Identify which cell holds the provided text, then report its (x, y) central coordinate. 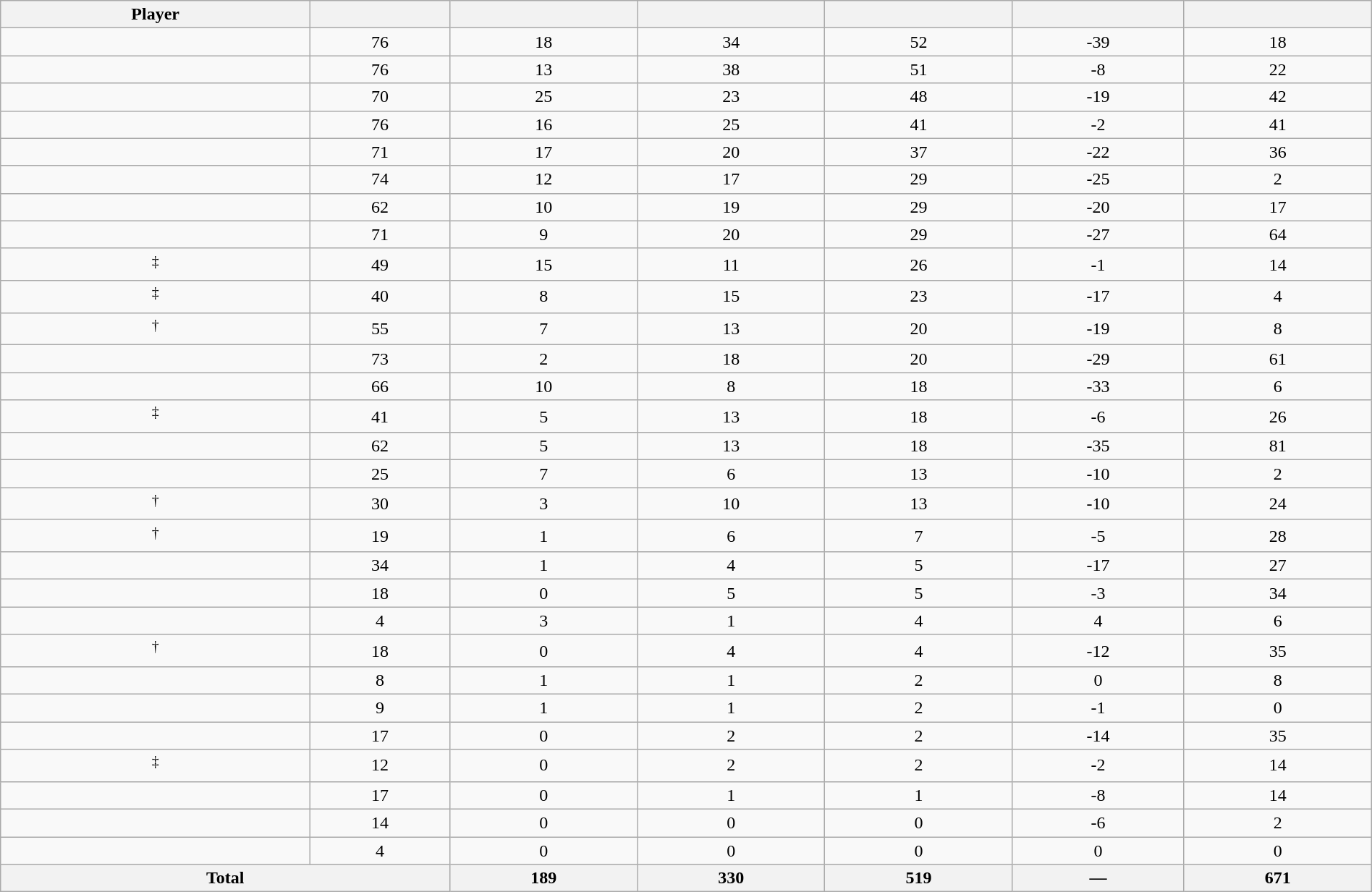
28 (1278, 535)
-3 (1098, 593)
48 (919, 97)
-33 (1098, 386)
22 (1278, 69)
671 (1278, 878)
Total (226, 878)
-5 (1098, 535)
74 (381, 179)
-25 (1098, 179)
330 (731, 878)
24 (1278, 504)
66 (381, 386)
— (1098, 878)
519 (919, 878)
-14 (1098, 736)
38 (731, 69)
40 (381, 297)
55 (381, 328)
49 (381, 265)
42 (1278, 97)
61 (1278, 359)
-20 (1098, 207)
81 (1278, 446)
189 (544, 878)
73 (381, 359)
-35 (1098, 446)
36 (1278, 152)
51 (919, 69)
52 (919, 42)
-29 (1098, 359)
-12 (1098, 651)
Player (156, 14)
64 (1278, 234)
-22 (1098, 152)
-39 (1098, 42)
37 (919, 152)
30 (381, 504)
11 (731, 265)
16 (544, 124)
-27 (1098, 234)
27 (1278, 566)
70 (381, 97)
